Capture the cell that displays the provided text and extract its (x, y) central coordinate. 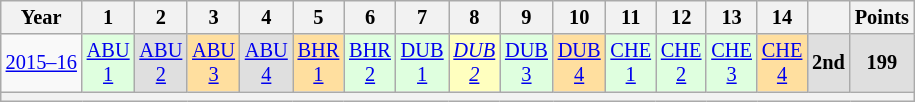
9 (526, 17)
11 (631, 17)
6 (370, 17)
DUB1 (422, 63)
Year (42, 17)
14 (782, 17)
DUB2 (474, 63)
10 (580, 17)
ABU2 (160, 63)
ABU4 (266, 63)
ABU3 (214, 63)
Points (882, 17)
CHE2 (681, 63)
DUB4 (580, 63)
ABU1 (108, 63)
BHR1 (319, 63)
CHE4 (782, 63)
CHE3 (731, 63)
2015–16 (42, 63)
12 (681, 17)
4 (266, 17)
DUB3 (526, 63)
199 (882, 63)
13 (731, 17)
BHR2 (370, 63)
2nd (828, 63)
1 (108, 17)
CHE1 (631, 63)
3 (214, 17)
2 (160, 17)
5 (319, 17)
7 (422, 17)
8 (474, 17)
